Find where the given text appears and provide that cell's center as (X, Y) coordinate. 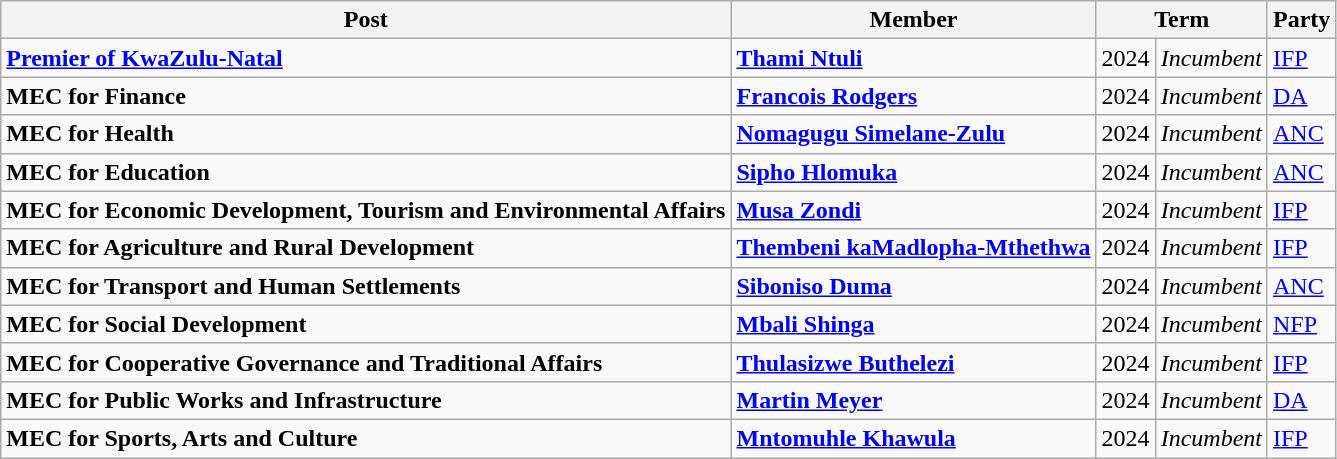
Francois Rodgers (914, 96)
Premier of KwaZulu-Natal (366, 58)
Thulasizwe Buthelezi (914, 362)
Mntomuhle Khawula (914, 438)
Member (914, 20)
Party (1301, 20)
MEC for Health (366, 134)
Term (1182, 20)
MEC for Finance (366, 96)
MEC for Transport and Human Settlements (366, 286)
MEC for Social Development (366, 324)
Mbali Shinga (914, 324)
MEC for Sports, Arts and Culture (366, 438)
MEC for Education (366, 172)
MEC for Agriculture and Rural Development (366, 248)
MEC for Economic Development, Tourism and Environmental Affairs (366, 210)
MEC for Public Works and Infrastructure (366, 400)
Sipho Hlomuka (914, 172)
Post (366, 20)
Thembeni kaMadlopha-Mthethwa (914, 248)
MEC for Cooperative Governance and Traditional Affairs (366, 362)
NFP (1301, 324)
Nomagugu Simelane-Zulu (914, 134)
Thami Ntuli (914, 58)
Martin Meyer (914, 400)
Siboniso Duma (914, 286)
Musa Zondi (914, 210)
